Scan for the cell matching the given text and deliver its (X, Y) coordinate at center. 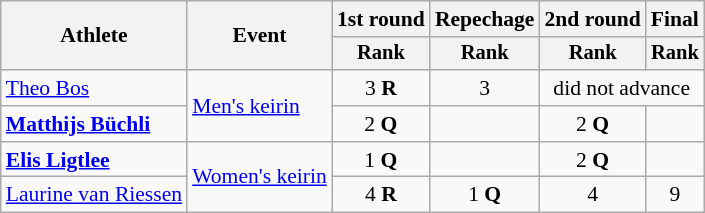
Laurine van Riessen (94, 195)
1st round (381, 19)
9 (675, 195)
did not advance (621, 88)
Elis Ligtlee (94, 160)
Event (260, 36)
Repechage (485, 19)
Matthijs Büchli (94, 124)
Women's keirin (260, 178)
Theo Bos (94, 88)
3 R (381, 88)
4 (592, 195)
Athlete (94, 36)
Final (675, 19)
Men's keirin (260, 106)
3 (485, 88)
2nd round (592, 19)
4 R (381, 195)
